Determine the [x, y] coordinate at the center of the cell enclosing the given text.  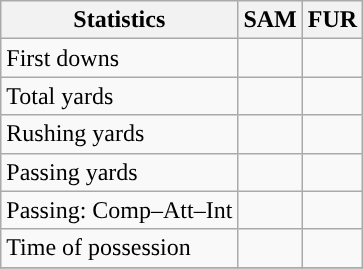
Total yards [120, 96]
FUR [332, 20]
Rushing yards [120, 134]
SAM [270, 20]
Time of possession [120, 248]
First downs [120, 58]
Passing: Comp–Att–Int [120, 210]
Passing yards [120, 172]
Statistics [120, 20]
